Find where the given text appears and provide that cell's center as [x, y] coordinate. 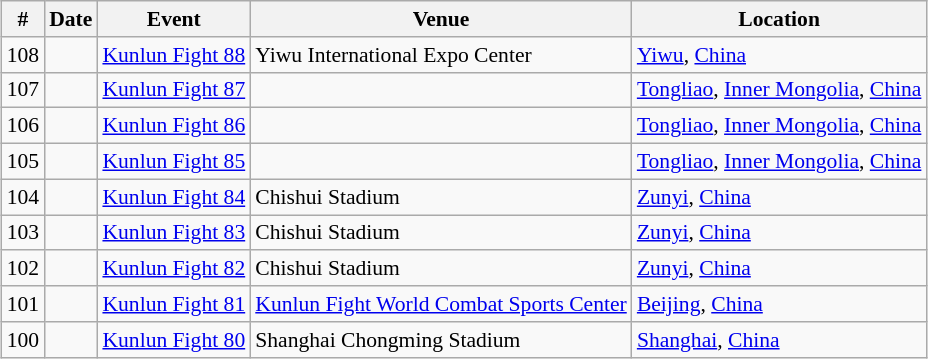
101 [24, 304]
Location [780, 19]
Kunlun Fight 85 [174, 162]
105 [24, 162]
106 [24, 126]
Kunlun Fight 83 [174, 233]
Kunlun Fight 82 [174, 269]
100 [24, 340]
Kunlun Fight 86 [174, 126]
108 [24, 55]
Kunlun Fight 84 [174, 197]
Kunlun Fight 88 [174, 55]
# [24, 19]
107 [24, 90]
104 [24, 197]
Kunlun Fight World Combat Sports Center [441, 304]
Date [70, 19]
Yiwu International Expo Center [441, 55]
Shanghai, China [780, 340]
Beijing, China [780, 304]
Kunlun Fight 80 [174, 340]
Shanghai Chongming Stadium [441, 340]
103 [24, 233]
Event [174, 19]
Venue [441, 19]
Kunlun Fight 81 [174, 304]
Yiwu, China [780, 55]
102 [24, 269]
Kunlun Fight 87 [174, 90]
